For the text-containing cell, return its midpoint in (X, Y) coordinate format. 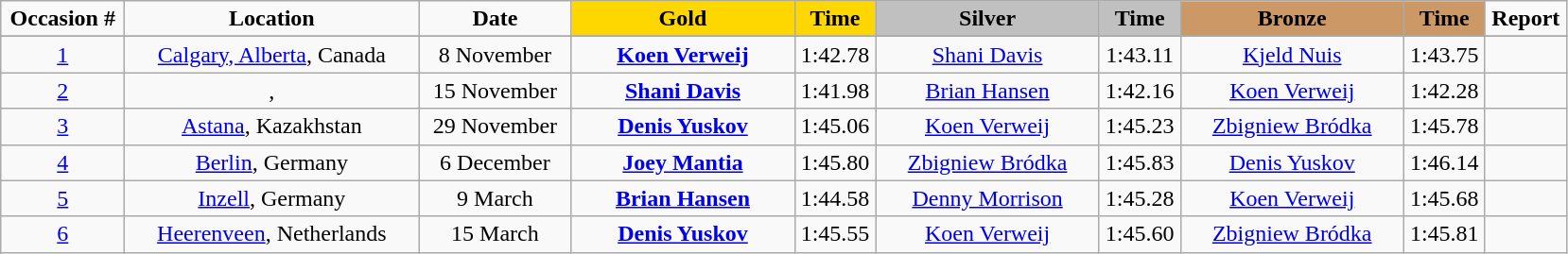
1:45.23 (1140, 127)
Inzell, Germany (272, 198)
1:42.78 (835, 55)
Calgary, Alberta, Canada (272, 55)
Report (1525, 19)
1:43.11 (1140, 55)
1:45.78 (1444, 127)
2 (62, 91)
Heerenveen, Netherlands (272, 234)
6 December (496, 162)
Silver (987, 19)
1:41.98 (835, 91)
Occasion # (62, 19)
1:45.81 (1444, 234)
1:45.60 (1140, 234)
1:45.06 (835, 127)
Denny Morrison (987, 198)
5 (62, 198)
Date (496, 19)
1:45.68 (1444, 198)
3 (62, 127)
Astana, Kazakhstan (272, 127)
8 November (496, 55)
15 November (496, 91)
1:43.75 (1444, 55)
1:45.80 (835, 162)
4 (62, 162)
9 March (496, 198)
1:46.14 (1444, 162)
, (272, 91)
Location (272, 19)
1:45.83 (1140, 162)
Gold (683, 19)
Berlin, Germany (272, 162)
6 (62, 234)
1:44.58 (835, 198)
1:42.16 (1140, 91)
29 November (496, 127)
1:45.28 (1140, 198)
15 March (496, 234)
1 (62, 55)
1:42.28 (1444, 91)
Kjeld Nuis (1292, 55)
Bronze (1292, 19)
1:45.55 (835, 234)
Joey Mantia (683, 162)
